Determine the [x, y] coordinate at the center of the cell enclosing the given text.  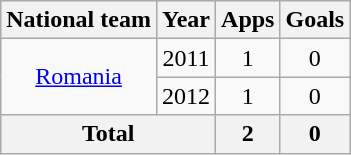
Romania [79, 77]
2012 [186, 96]
2011 [186, 58]
Total [108, 134]
Apps [248, 20]
2 [248, 134]
National team [79, 20]
Year [186, 20]
Goals [315, 20]
